Detect which cell encompasses the target text, then output its [x, y] center coordinate. 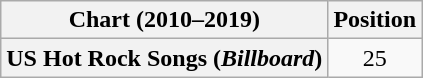
US Hot Rock Songs (Billboard) [164, 58]
Chart (2010–2019) [164, 20]
25 [375, 58]
Position [375, 20]
